Locate the cell with the specified text and output its (x, y) center coordinate. 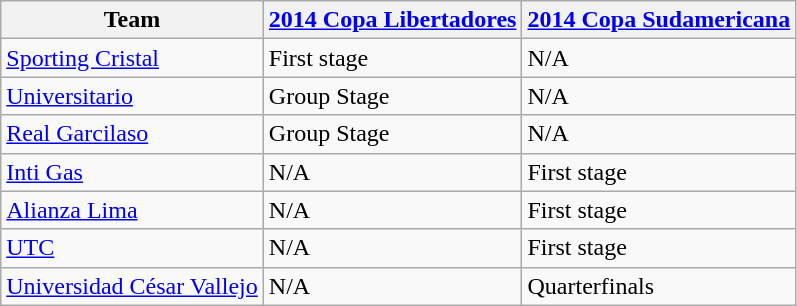
Quarterfinals (659, 286)
Team (132, 20)
Alianza Lima (132, 210)
Sporting Cristal (132, 58)
2014 Copa Libertadores (392, 20)
Real Garcilaso (132, 134)
2014 Copa Sudamericana (659, 20)
UTC (132, 248)
Universidad César Vallejo (132, 286)
Universitario (132, 96)
Inti Gas (132, 172)
